Capture the cell that displays the provided text and extract its [X, Y] central coordinate. 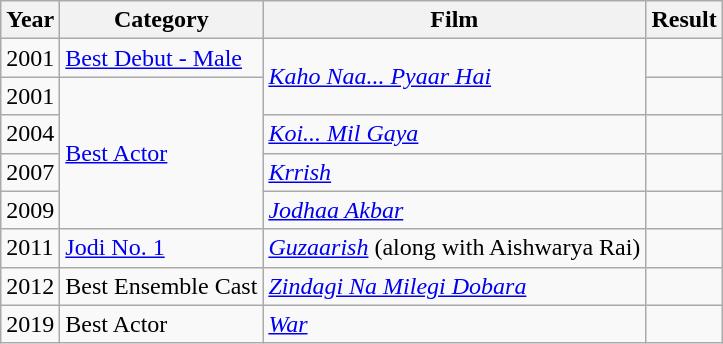
2012 [30, 286]
2019 [30, 324]
Krrish [454, 172]
War [454, 324]
Best Debut - Male [162, 58]
Guzaarish (along with Aishwarya Rai) [454, 248]
Category [162, 20]
2011 [30, 248]
Year [30, 20]
2004 [30, 134]
Jodi No. 1 [162, 248]
Zindagi Na Milegi Dobara [454, 286]
Koi... Mil Gaya [454, 134]
Best Ensemble Cast [162, 286]
Jodhaa Akbar [454, 210]
Kaho Naa... Pyaar Hai [454, 77]
2009 [30, 210]
Film [454, 20]
Result [684, 20]
2007 [30, 172]
